Determine the (x, y) coordinate at the center of the cell enclosing the given text.  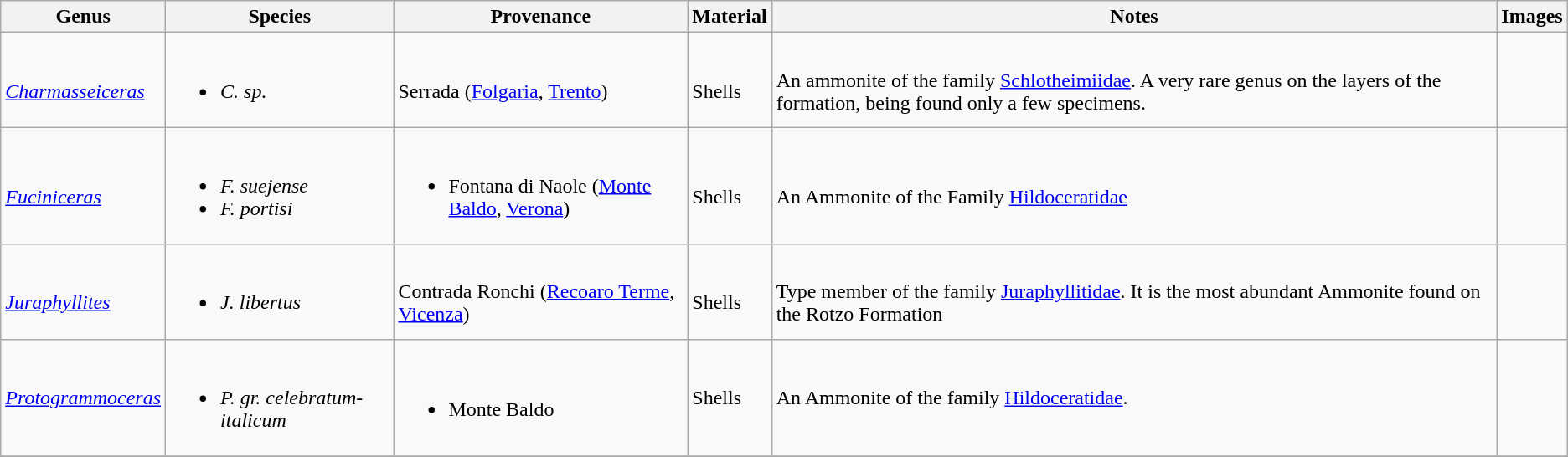
Notes (1134, 17)
Material (730, 17)
Genus (84, 17)
F. suejenseF. portisi (280, 186)
Type member of the family Juraphyllitidae. It is the most abundant Ammonite found on the Rotzo Formation (1134, 291)
Images (1532, 17)
Provenance (541, 17)
An Ammonite of the family Hildoceratidae. (1134, 398)
Juraphyllites (84, 291)
Charmasseiceras (84, 80)
Fontana di Naole (Monte Baldo, Verona) (541, 186)
J. libertus (280, 291)
C. sp. (280, 80)
Contrada Ronchi (Recoaro Terme, Vicenza) (541, 291)
Fuciniceras (84, 186)
Protogrammoceras (84, 398)
P. gr. celebratum-italicum (280, 398)
Species (280, 17)
Serrada (Folgaria, Trento) (541, 80)
An Ammonite of the Family Hildoceratidae (1134, 186)
An ammonite of the family Schlotheimiidae. A very rare genus on the layers of the formation, being found only a few specimens. (1134, 80)
Monte Baldo (541, 398)
